For the text-containing cell, return its midpoint in [X, Y] coordinate format. 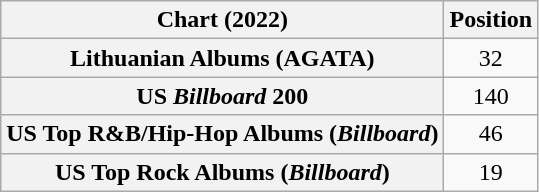
US Top Rock Albums (Billboard) [222, 172]
32 [491, 58]
Position [491, 20]
Chart (2022) [222, 20]
140 [491, 96]
Lithuanian Albums (AGATA) [222, 58]
US Top R&B/Hip-Hop Albums (Billboard) [222, 134]
19 [491, 172]
US Billboard 200 [222, 96]
46 [491, 134]
